Pinpoint the cell where the given text exists, returning its (X, Y) midpoint coordinate. 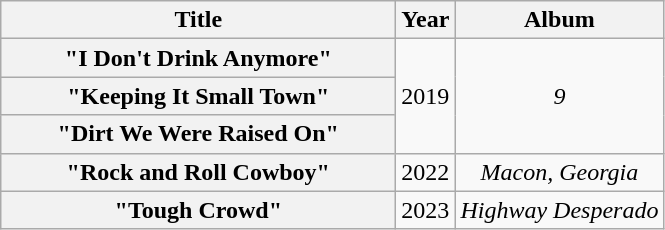
2019 (426, 96)
"Rock and Roll Cowboy" (198, 172)
Album (560, 20)
9 (560, 96)
Title (198, 20)
Macon, Georgia (560, 172)
"I Don't Drink Anymore" (198, 58)
"Keeping It Small Town" (198, 96)
Year (426, 20)
"Tough Crowd" (198, 210)
2023 (426, 210)
Highway Desperado (560, 210)
"Dirt We Were Raised On" (198, 134)
2022 (426, 172)
